Extract the (x, y) coordinate from the center of the cell holding the provided text.  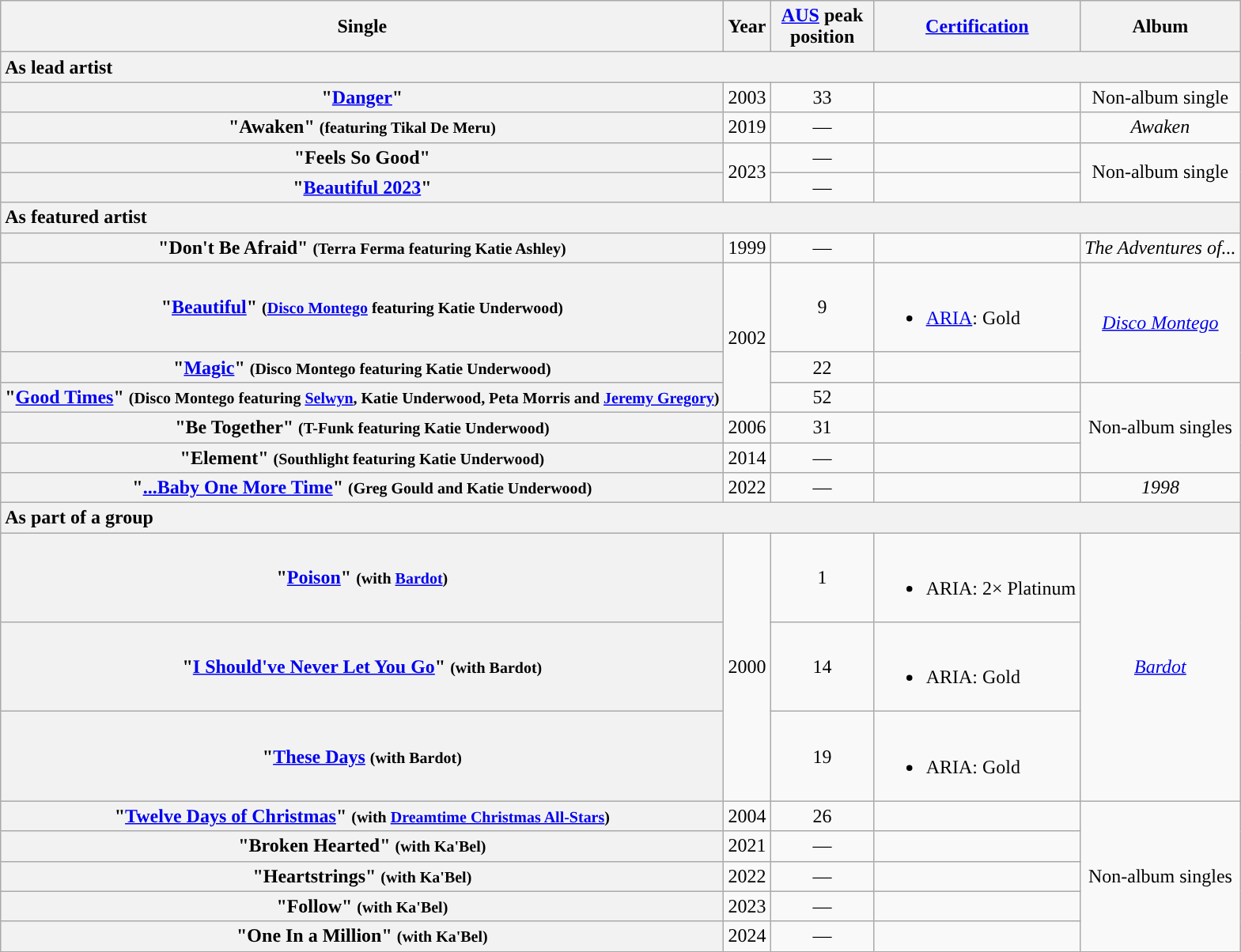
"Beautiful" (Disco Montego featuring Katie Underwood) (362, 307)
"Feels So Good" (362, 157)
52 (823, 397)
2000 (747, 667)
1 (823, 577)
AUS peak position (823, 27)
"Magic" (Disco Montego featuring Katie Underwood) (362, 367)
2014 (747, 458)
As part of a group (620, 518)
As featured artist (620, 217)
As lead artist (620, 67)
"Good Times" (Disco Montego featuring Selwyn, Katie Underwood, Peta Morris and Jeremy Gregory) (362, 397)
2019 (747, 127)
2004 (747, 816)
"Follow" (with Ka'Bel) (362, 906)
"Twelve Days of Christmas" (with Dreamtime Christmas All-Stars) (362, 816)
"Don't Be Afraid" (Terra Ferma featuring Katie Ashley) (362, 247)
33 (823, 97)
"Danger" (362, 97)
Awaken (1160, 127)
1999 (747, 247)
"One In a Million" (with Ka'Bel) (362, 936)
Single (362, 27)
"Beautiful 2023" (362, 187)
The Adventures of... (1160, 247)
"Poison" (with Bardot) (362, 577)
Year (747, 27)
"Heartstrings" (with Ka'Bel) (362, 876)
2021 (747, 846)
2024 (747, 936)
ARIA: 2× Platinum (978, 577)
"I Should've Never Let You Go" (with Bardot) (362, 667)
Disco Montego (1160, 323)
2002 (747, 337)
31 (823, 427)
"Broken Hearted" (with Ka'Bel) (362, 846)
Bardot (1160, 667)
19 (823, 756)
Album (1160, 27)
22 (823, 367)
Certification (978, 27)
2003 (747, 97)
14 (823, 667)
"...Baby One More Time" (Greg Gould and Katie Underwood) (362, 488)
2006 (747, 427)
"Be Together" (T-Funk featuring Katie Underwood) (362, 427)
9 (823, 307)
"Element" (Southlight featuring Katie Underwood) (362, 458)
1998 (1160, 488)
26 (823, 816)
"Awaken" (featuring Tikal De Meru) (362, 127)
"These Days (with Bardot) (362, 756)
